Scan for the cell matching the given text and deliver its (x, y) coordinate at center. 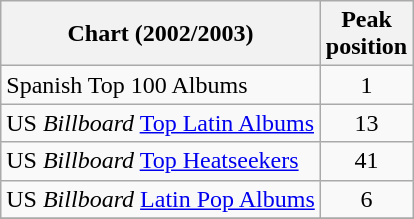
13 (366, 123)
1 (366, 85)
Spanish Top 100 Albums (161, 85)
Peakposition (366, 34)
41 (366, 161)
US Billboard Top Latin Albums (161, 123)
6 (366, 199)
US Billboard Latin Pop Albums (161, 199)
Chart (2002/2003) (161, 34)
US Billboard Top Heatseekers (161, 161)
